From the cell containing the given text, extract its center point as [X, Y] coordinate. 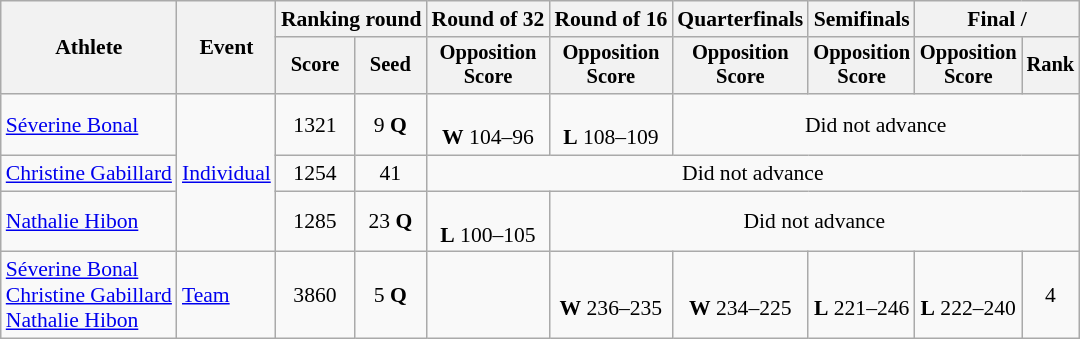
1321 [315, 124]
Final / [997, 19]
Individual [226, 173]
L 222–240 [968, 296]
23 Q [390, 222]
9 Q [390, 124]
L 108–109 [610, 124]
Ranking round [352, 19]
Team [226, 296]
L 100–105 [488, 222]
Séverine BonalChristine GabillardNathalie Hibon [89, 296]
Seed [390, 66]
L 221–246 [862, 296]
Score [315, 66]
Semifinals [862, 19]
41 [390, 174]
Séverine Bonal [89, 124]
3860 [315, 296]
1285 [315, 222]
4 [1051, 296]
W 236–235 [610, 296]
W 104–96 [488, 124]
Quarterfinals [740, 19]
Event [226, 48]
1254 [315, 174]
Christine Gabillard [89, 174]
Round of 32 [488, 19]
Athlete [89, 48]
W 234–225 [740, 296]
Round of 16 [610, 19]
5 Q [390, 296]
Nathalie Hibon [89, 222]
Rank [1051, 66]
